Determine the (x, y) coordinate at the center of the cell enclosing the given text.  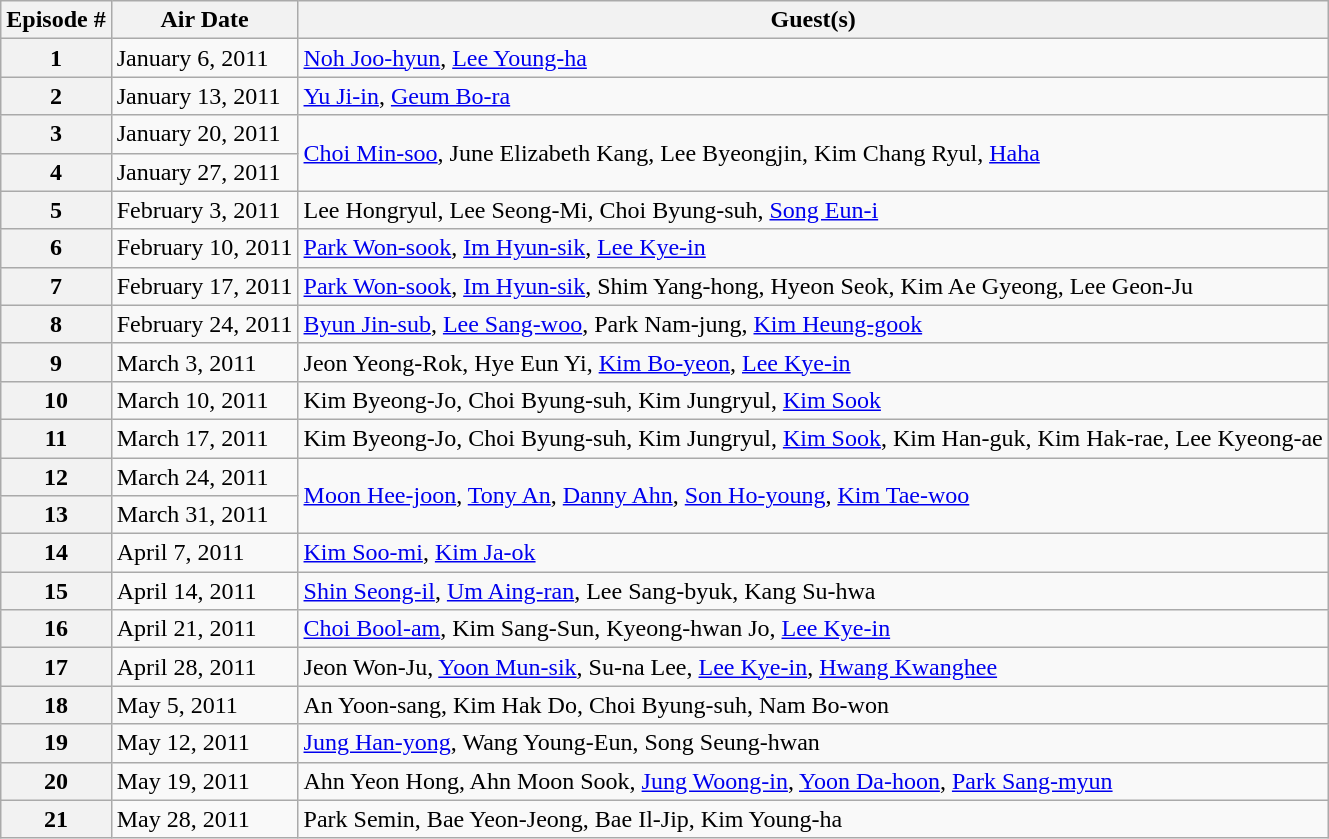
Air Date (204, 20)
Choi Min-soo, June Elizabeth Kang, Lee Byeongjin, Kim Chang Ryul, Haha (813, 153)
19 (56, 743)
May 19, 2011 (204, 781)
March 31, 2011 (204, 515)
18 (56, 705)
February 10, 2011 (204, 248)
February 3, 2011 (204, 210)
21 (56, 819)
Kim Soo-mi, Kim Ja-ok (813, 553)
6 (56, 248)
An Yoon-sang, Kim Hak Do, Choi Byung-suh, Nam Bo-won (813, 705)
Jeon Won-Ju, Yoon Mun-sik, Su-na Lee, Lee Kye-in, Hwang Kwanghee (813, 667)
April 14, 2011 (204, 591)
April 21, 2011 (204, 629)
16 (56, 629)
Yu Ji-in, Geum Bo-ra (813, 96)
Ahn Yeon Hong, Ahn Moon Sook, Jung Woong-in, Yoon Da-hoon, Park Sang-myun (813, 781)
Park Won-sook, Im Hyun-sik, Lee Kye-in (813, 248)
4 (56, 172)
Jung Han-yong, Wang Young-Eun, Song Seung-hwan (813, 743)
March 3, 2011 (204, 362)
May 28, 2011 (204, 819)
January 27, 2011 (204, 172)
Kim Byeong-Jo, Choi Byung-suh, Kim Jungryul, Kim Sook, Kim Han-guk, Kim Hak-rae, Lee Kyeong-ae (813, 438)
8 (56, 324)
Guest(s) (813, 20)
March 24, 2011 (204, 477)
20 (56, 781)
Noh Joo-hyun, Lee Young-ha (813, 58)
May 5, 2011 (204, 705)
5 (56, 210)
1 (56, 58)
10 (56, 400)
May 12, 2011 (204, 743)
Kim Byeong-Jo, Choi Byung-suh, Kim Jungryul, Kim Sook (813, 400)
March 10, 2011 (204, 400)
January 6, 2011 (204, 58)
Byun Jin-sub, Lee Sang-woo, Park Nam-jung, Kim Heung-gook (813, 324)
Shin Seong-il, Um Aing-ran, Lee Sang-byuk, Kang Su-hwa (813, 591)
9 (56, 362)
Moon Hee-joon, Tony An, Danny Ahn, Son Ho-young, Kim Tae-woo (813, 496)
Choi Bool-am, Kim Sang-Sun, Kyeong-hwan Jo, Lee Kye-in (813, 629)
12 (56, 477)
March 17, 2011 (204, 438)
17 (56, 667)
3 (56, 134)
Park Semin, Bae Yeon-Jeong, Bae Il-Jip, Kim Young-ha (813, 819)
7 (56, 286)
Jeon Yeong-Rok, Hye Eun Yi, Kim Bo-yeon, Lee Kye-in (813, 362)
January 13, 2011 (204, 96)
14 (56, 553)
April 28, 2011 (204, 667)
15 (56, 591)
Lee Hongryul, Lee Seong-Mi, Choi Byung-suh, Song Eun-i (813, 210)
January 20, 2011 (204, 134)
February 17, 2011 (204, 286)
11 (56, 438)
February 24, 2011 (204, 324)
April 7, 2011 (204, 553)
2 (56, 96)
13 (56, 515)
Episode # (56, 20)
Park Won-sook, Im Hyun-sik, Shim Yang-hong, Hyeon Seok, Kim Ae Gyeong, Lee Geon-Ju (813, 286)
